For the text-containing cell, return its midpoint in (x, y) coordinate format. 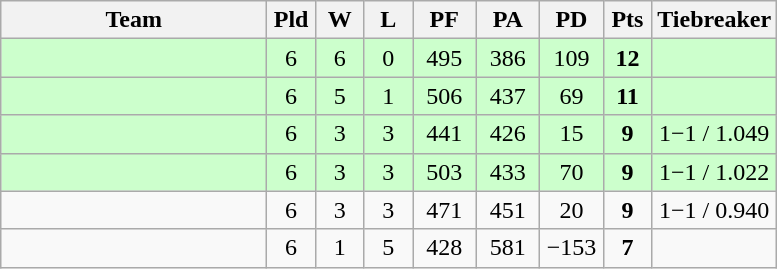
12 (628, 58)
69 (572, 96)
503 (444, 172)
433 (508, 172)
PD (572, 20)
W (340, 20)
1−1 / 0.940 (714, 210)
L (388, 20)
441 (444, 134)
Tiebreaker (714, 20)
0 (388, 58)
1−1 / 1.022 (714, 172)
−153 (572, 248)
PA (508, 20)
506 (444, 96)
386 (508, 58)
15 (572, 134)
426 (508, 134)
Team (134, 20)
437 (508, 96)
471 (444, 210)
451 (508, 210)
Pld (292, 20)
109 (572, 58)
PF (444, 20)
70 (572, 172)
495 (444, 58)
428 (444, 248)
20 (572, 210)
11 (628, 96)
1−1 / 1.049 (714, 134)
7 (628, 248)
581 (508, 248)
Pts (628, 20)
